Capture the cell that displays the provided text and extract its [x, y] central coordinate. 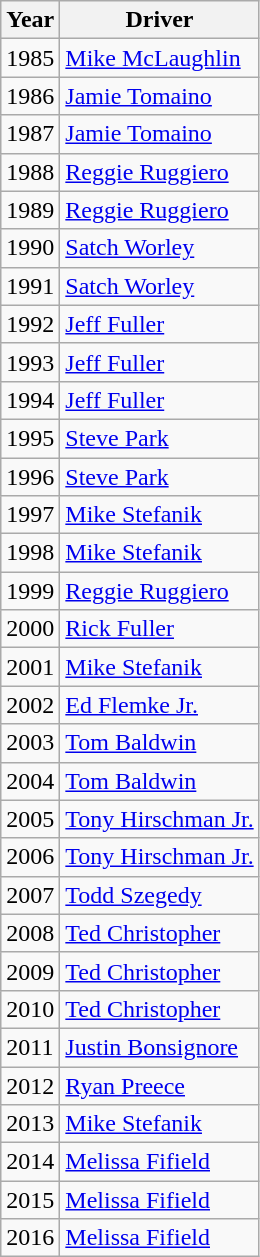
2006 [30, 857]
2015 [30, 1200]
1991 [30, 286]
2013 [30, 1124]
1988 [30, 172]
1999 [30, 591]
2001 [30, 667]
1989 [30, 210]
Driver [160, 20]
2008 [30, 933]
1995 [30, 438]
2002 [30, 705]
2007 [30, 895]
2000 [30, 629]
1997 [30, 515]
2004 [30, 781]
Mike McLaughlin [160, 58]
2003 [30, 743]
Ed Flemke Jr. [160, 705]
2014 [30, 1162]
1993 [30, 362]
2012 [30, 1085]
2009 [30, 971]
Todd Szegedy [160, 895]
1998 [30, 553]
Year [30, 20]
Justin Bonsignore [160, 1047]
2005 [30, 819]
2011 [30, 1047]
1986 [30, 96]
2010 [30, 1009]
2016 [30, 1238]
1987 [30, 134]
1985 [30, 58]
1996 [30, 477]
Rick Fuller [160, 629]
1990 [30, 248]
1994 [30, 400]
Ryan Preece [160, 1085]
1992 [30, 324]
